Locate the cell with the specified text and output its (x, y) center coordinate. 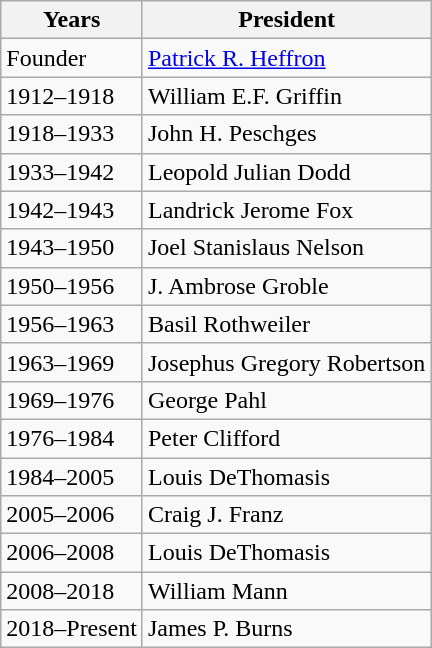
2006–2008 (72, 553)
Joel Stanislaus Nelson (286, 248)
1918–1933 (72, 134)
1963–1969 (72, 362)
1950–1956 (72, 286)
Basil Rothweiler (286, 324)
1984–2005 (72, 477)
Leopold Julian Dodd (286, 172)
President (286, 20)
1956–1963 (72, 324)
1933–1942 (72, 172)
James P. Burns (286, 629)
2018–Present (72, 629)
1969–1976 (72, 400)
2005–2006 (72, 515)
2008–2018 (72, 591)
William E.F. Griffin (286, 96)
Josephus Gregory Robertson (286, 362)
1942–1943 (72, 210)
Founder (72, 58)
Patrick R. Heffron (286, 58)
William Mann (286, 591)
Years (72, 20)
1912–1918 (72, 96)
George Pahl (286, 400)
1976–1984 (72, 438)
J. Ambrose Groble (286, 286)
Craig J. Franz (286, 515)
Peter Clifford (286, 438)
1943–1950 (72, 248)
Landrick Jerome Fox (286, 210)
John H. Peschges (286, 134)
